Return the [X, Y] coordinate for the center point of the cell that contains the specified text.  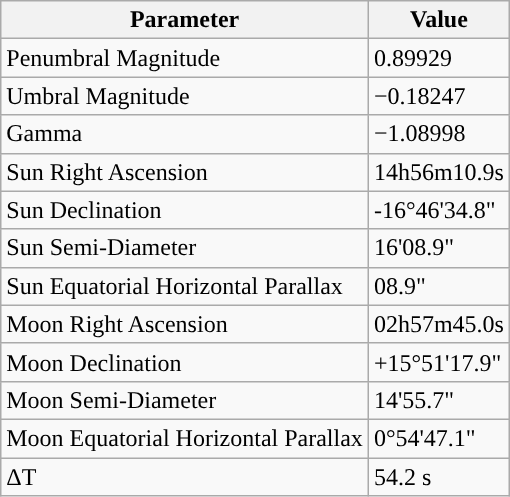
+15°51'17.9" [438, 362]
14'55.7" [438, 400]
Parameter [185, 20]
-16°46'34.8" [438, 210]
Sun Right Ascension [185, 172]
54.2 s [438, 477]
Sun Equatorial Horizontal Parallax [185, 286]
0°54'47.1" [438, 438]
Value [438, 20]
Moon Right Ascension [185, 324]
Sun Semi-Diameter [185, 248]
Moon Equatorial Horizontal Parallax [185, 438]
Moon Semi-Diameter [185, 400]
Penumbral Magnitude [185, 58]
Umbral Magnitude [185, 96]
Gamma [185, 134]
−0.18247 [438, 96]
14h56m10.9s [438, 172]
08.9" [438, 286]
02h57m45.0s [438, 324]
ΔT [185, 477]
Moon Declination [185, 362]
0.89929 [438, 58]
16'08.9" [438, 248]
−1.08998 [438, 134]
Sun Declination [185, 210]
